Output the [x, y] coordinate of the center of the cell containing the given text.  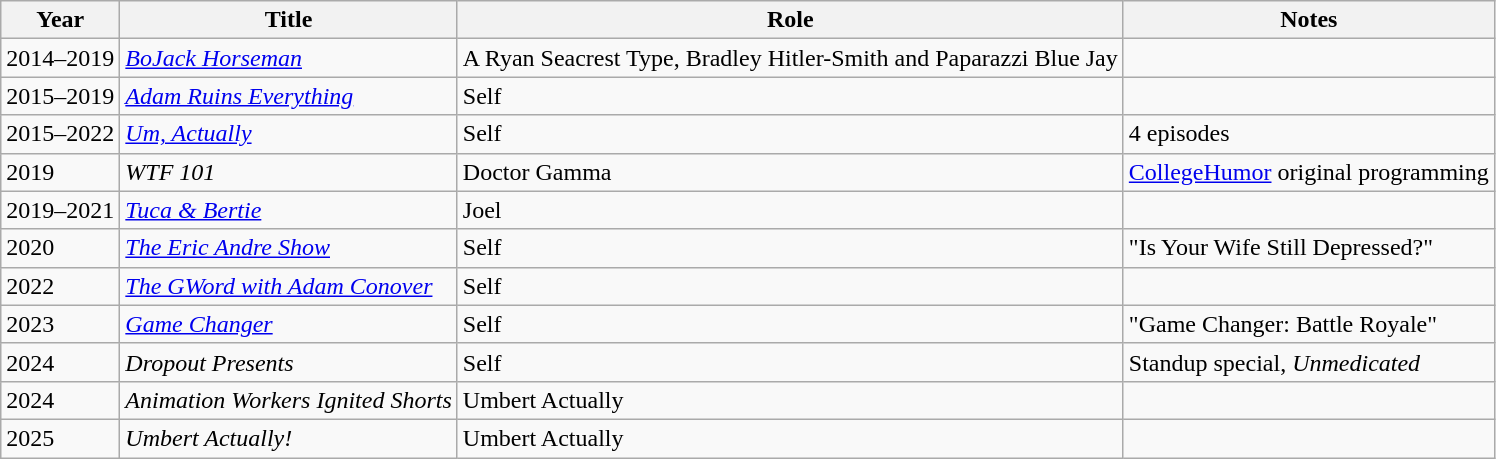
2025 [60, 438]
Animation Workers Ignited Shorts [289, 400]
2014–2019 [60, 58]
The GWord with Adam Conover [289, 286]
Standup special, Unmedicated [1308, 362]
Game Changer [289, 324]
Year [60, 20]
Dropout Presents [289, 362]
Um, Actually [289, 134]
CollegeHumor original programming [1308, 172]
Umbert Actually! [289, 438]
4 episodes [1308, 134]
2023 [60, 324]
2015–2022 [60, 134]
2019 [60, 172]
Role [790, 20]
2022 [60, 286]
WTF 101 [289, 172]
Doctor Gamma [790, 172]
Joel [790, 210]
2015–2019 [60, 96]
2020 [60, 248]
"Game Changer: Battle Royale" [1308, 324]
"Is Your Wife Still Depressed?" [1308, 248]
A Ryan Seacrest Type, Bradley Hitler-Smith and Paparazzi Blue Jay [790, 58]
Adam Ruins Everything [289, 96]
2019–2021 [60, 210]
Tuca & Bertie [289, 210]
BoJack Horseman [289, 58]
Notes [1308, 20]
The Eric Andre Show [289, 248]
Title [289, 20]
